Identify which cell holds the provided text, then report its (x, y) central coordinate. 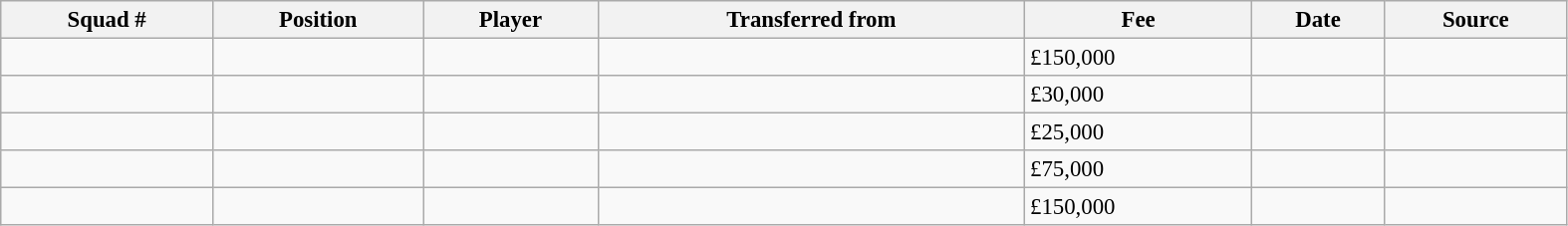
Date (1317, 20)
Squad # (108, 20)
Source (1476, 20)
£75,000 (1139, 169)
Position (319, 20)
£30,000 (1139, 95)
Transferred from (811, 20)
Fee (1139, 20)
Player (510, 20)
£25,000 (1139, 132)
